Pinpoint the cell where the given text exists, returning its [X, Y] midpoint coordinate. 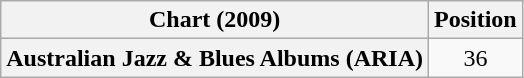
Position [476, 20]
Chart (2009) [215, 20]
Australian Jazz & Blues Albums (ARIA) [215, 58]
36 [476, 58]
